Provide the [X, Y] coordinate of the cell's center where the given text is located.  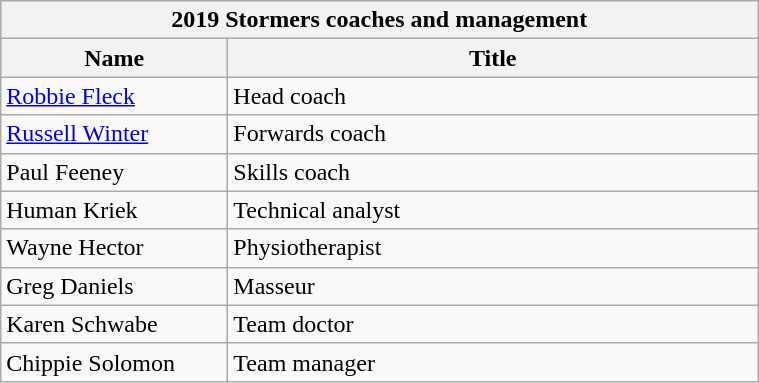
Robbie Fleck [114, 96]
Greg Daniels [114, 286]
Head coach [493, 96]
Technical analyst [493, 210]
Human Kriek [114, 210]
Skills coach [493, 172]
Paul Feeney [114, 172]
Physiotherapist [493, 248]
Karen Schwabe [114, 324]
Title [493, 58]
Team manager [493, 362]
2019 Stormers coaches and management [380, 20]
Russell Winter [114, 134]
Name [114, 58]
Chippie Solomon [114, 362]
Wayne Hector [114, 248]
Forwards coach [493, 134]
Masseur [493, 286]
Team doctor [493, 324]
